From the cell containing the given text, extract its center point as [x, y] coordinate. 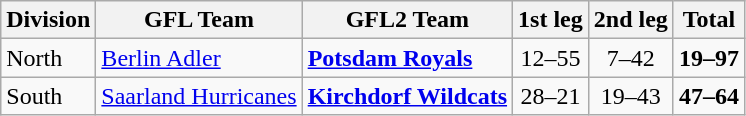
South [48, 96]
North [48, 58]
19–43 [630, 96]
12–55 [551, 58]
Potsdam Royals [407, 58]
28–21 [551, 96]
47–64 [708, 96]
2nd leg [630, 20]
1st leg [551, 20]
7–42 [630, 58]
19–97 [708, 58]
Kirchdorf Wildcats [407, 96]
Total [708, 20]
GFL Team [199, 20]
Saarland Hurricanes [199, 96]
GFL2 Team [407, 20]
Berlin Adler [199, 58]
Division [48, 20]
